Scan for the cell matching the given text and deliver its [X, Y] coordinate at center. 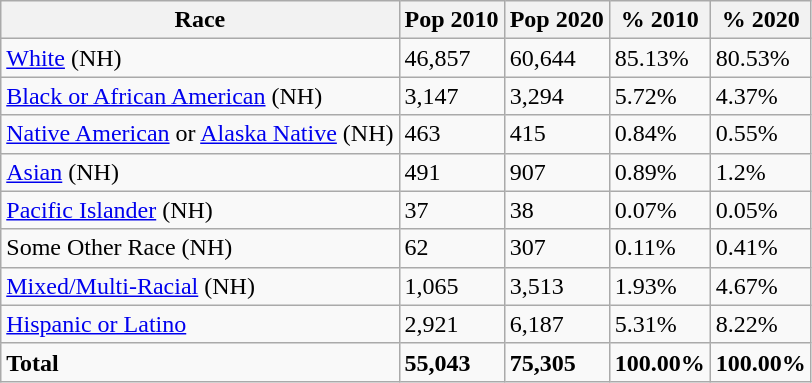
62 [452, 248]
0.89% [660, 172]
0.11% [660, 248]
80.53% [760, 58]
6,187 [556, 324]
3,294 [556, 96]
75,305 [556, 362]
3,513 [556, 286]
1.93% [660, 286]
% 2010 [660, 20]
Pop 2020 [556, 20]
Race [200, 20]
0.07% [660, 210]
Black or African American (NH) [200, 96]
White (NH) [200, 58]
Total [200, 362]
55,043 [452, 362]
38 [556, 210]
1,065 [452, 286]
37 [452, 210]
4.37% [760, 96]
Pop 2010 [452, 20]
60,644 [556, 58]
5.72% [660, 96]
2,921 [452, 324]
1.2% [760, 172]
5.31% [660, 324]
415 [556, 134]
463 [452, 134]
491 [452, 172]
907 [556, 172]
85.13% [660, 58]
Hispanic or Latino [200, 324]
Some Other Race (NH) [200, 248]
0.41% [760, 248]
0.55% [760, 134]
Native American or Alaska Native (NH) [200, 134]
46,857 [452, 58]
Pacific Islander (NH) [200, 210]
% 2020 [760, 20]
8.22% [760, 324]
307 [556, 248]
Mixed/Multi-Racial (NH) [200, 286]
0.05% [760, 210]
3,147 [452, 96]
0.84% [660, 134]
Asian (NH) [200, 172]
4.67% [760, 286]
